Locate the cell with the specified text and output its [x, y] center coordinate. 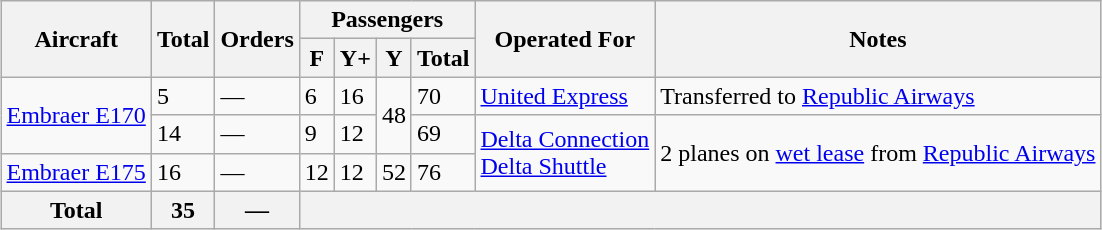
2 planes on wet lease from Republic Airways [878, 153]
Operated For [565, 39]
Notes [878, 39]
Embraer E170 [76, 115]
Embraer E175 [76, 172]
48 [394, 115]
F [316, 58]
69 [443, 134]
70 [443, 96]
Y [394, 58]
52 [394, 172]
Orders [257, 39]
United Express [565, 96]
Delta ConnectionDelta Shuttle [565, 153]
9 [316, 134]
5 [183, 96]
6 [316, 96]
35 [183, 210]
Y+ [355, 58]
14 [183, 134]
Passengers [387, 20]
Transferred to Republic Airways [878, 96]
76 [443, 172]
Aircraft [76, 39]
